Detect which cell encompasses the target text, then output its [X, Y] center coordinate. 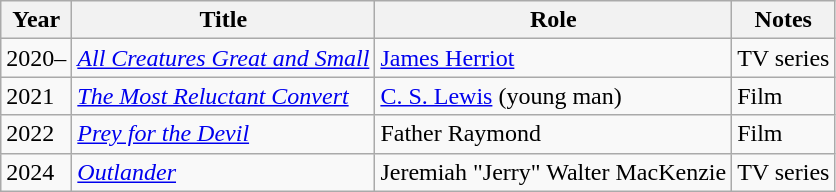
All Creatures Great and Small [224, 58]
C. S. Lewis (young man) [554, 96]
Father Raymond [554, 134]
2020– [36, 58]
Notes [784, 20]
Title [224, 20]
Role [554, 20]
Prey for the Devil [224, 134]
James Herriot [554, 58]
2021 [36, 96]
Jeremiah "Jerry" Walter MacKenzie [554, 172]
Outlander [224, 172]
The Most Reluctant Convert [224, 96]
2022 [36, 134]
2024 [36, 172]
Year [36, 20]
